Pinpoint the cell where the given text exists, returning its [x, y] midpoint coordinate. 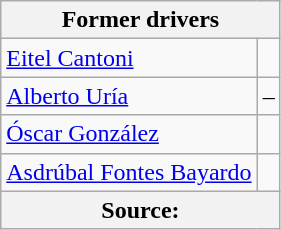
– [268, 96]
Óscar González [129, 134]
Eitel Cantoni [129, 58]
Asdrúbal Fontes Bayardo [129, 172]
Source: [140, 210]
Alberto Uría [129, 96]
Former drivers [140, 20]
